For the text-containing cell, return its midpoint in [x, y] coordinate format. 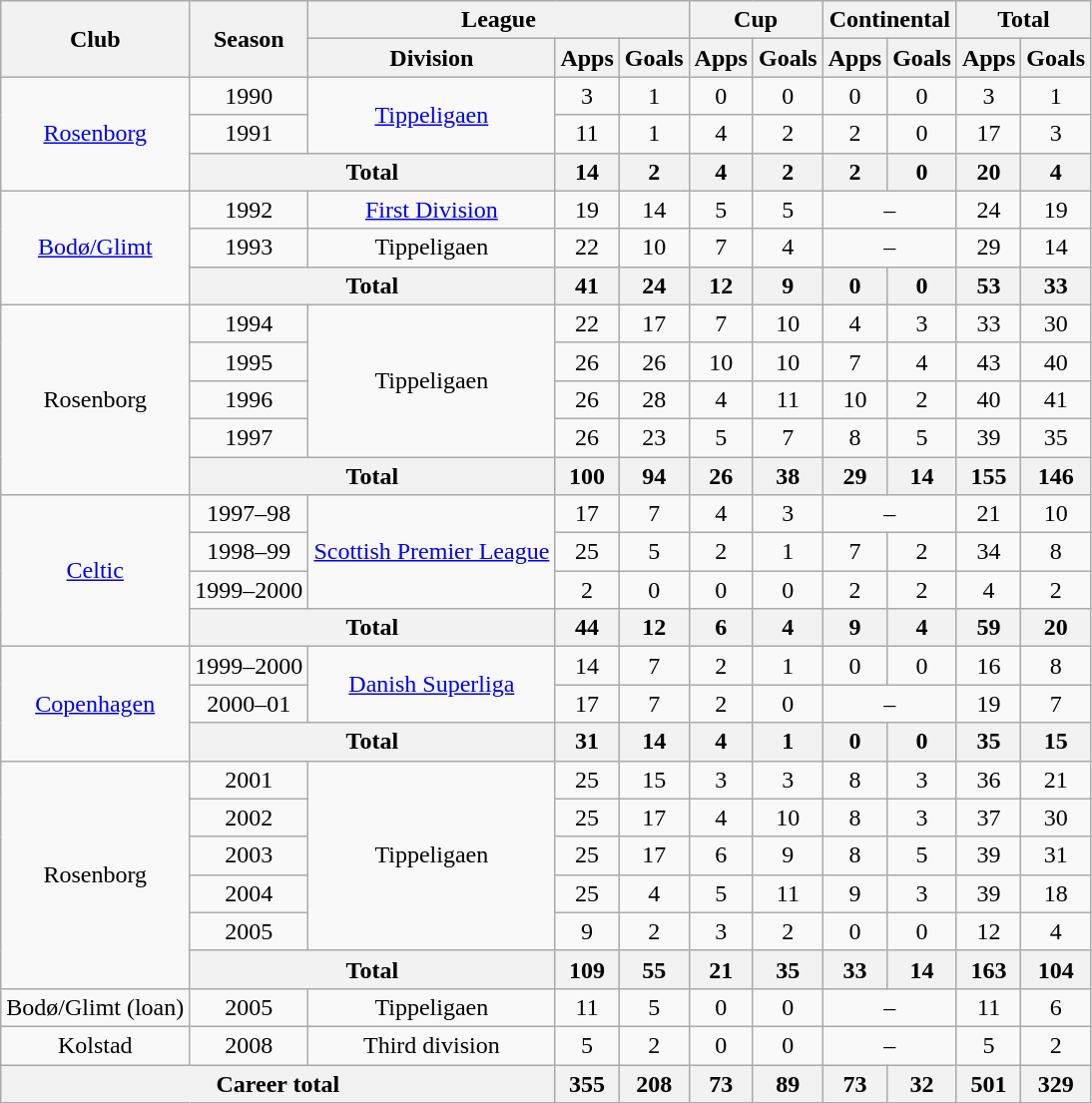
Career total [277, 1083]
Season [250, 39]
1995 [250, 361]
2002 [250, 818]
Scottish Premier League [431, 552]
Kolstad [96, 1045]
League [499, 20]
53 [988, 285]
1997–98 [250, 514]
1992 [250, 210]
1996 [250, 399]
Bodø/Glimt [96, 248]
2003 [250, 855]
2000–01 [250, 704]
355 [587, 1083]
2008 [250, 1045]
100 [587, 476]
2001 [250, 780]
55 [654, 969]
First Division [431, 210]
Third division [431, 1045]
Danish Superliga [431, 685]
163 [988, 969]
1991 [250, 134]
501 [988, 1083]
1990 [250, 96]
1998–99 [250, 552]
43 [988, 361]
Continental [889, 20]
Copenhagen [96, 704]
2004 [250, 893]
44 [587, 628]
208 [654, 1083]
38 [788, 476]
23 [654, 437]
109 [587, 969]
59 [988, 628]
104 [1056, 969]
Bodø/Glimt (loan) [96, 1007]
Cup [756, 20]
155 [988, 476]
28 [654, 399]
1993 [250, 248]
Division [431, 58]
18 [1056, 893]
94 [654, 476]
Celtic [96, 571]
89 [788, 1083]
37 [988, 818]
146 [1056, 476]
Club [96, 39]
1997 [250, 437]
34 [988, 552]
36 [988, 780]
16 [988, 666]
329 [1056, 1083]
32 [922, 1083]
1994 [250, 323]
